Pinpoint the cell where the given text exists, returning its [x, y] midpoint coordinate. 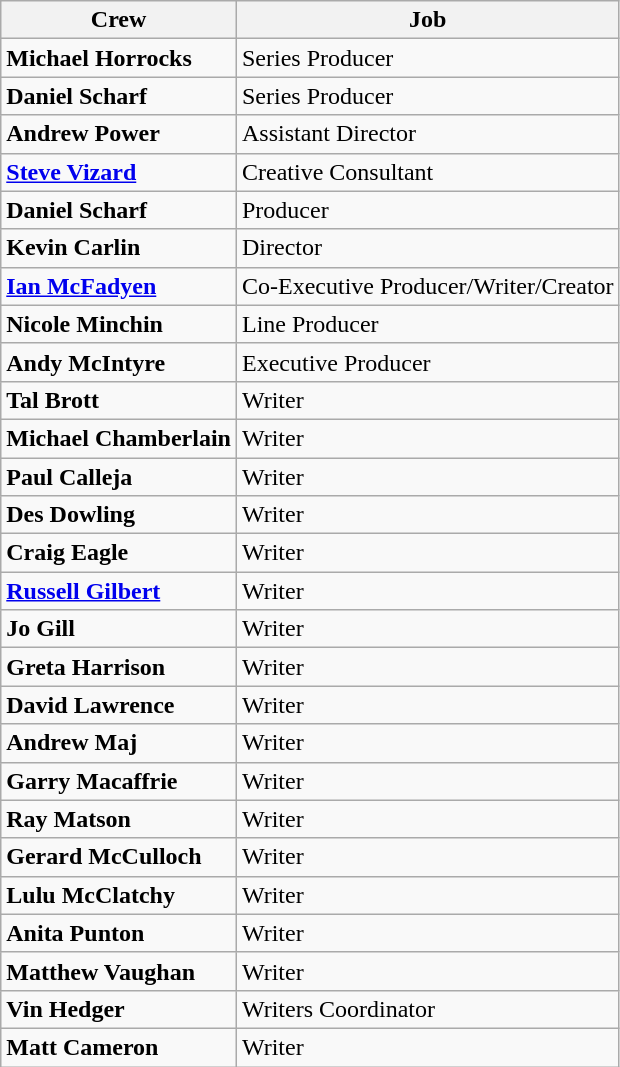
Producer [428, 210]
Matt Cameron [119, 1047]
Paul Calleja [119, 477]
Steve Vizard [119, 172]
Assistant Director [428, 134]
Greta Harrison [119, 667]
Writers Coordinator [428, 1009]
Anita Punton [119, 933]
Ray Matson [119, 819]
Lulu McClatchy [119, 895]
Matthew Vaughan [119, 971]
Tal Brott [119, 400]
Craig Eagle [119, 553]
David Lawrence [119, 705]
Garry Macaffrie [119, 781]
Russell Gilbert [119, 591]
Crew [119, 20]
Nicole Minchin [119, 324]
Andy McIntyre [119, 362]
Creative Consultant [428, 172]
Vin Hedger [119, 1009]
Michael Horrocks [119, 58]
Gerard McCulloch [119, 857]
Executive Producer [428, 362]
Job [428, 20]
Jo Gill [119, 629]
Michael Chamberlain [119, 438]
Kevin Carlin [119, 248]
Andrew Maj [119, 743]
Co-Executive Producer/Writer/Creator [428, 286]
Director [428, 248]
Andrew Power [119, 134]
Ian McFadyen [119, 286]
Line Producer [428, 324]
Des Dowling [119, 515]
